Provide the [X, Y] coordinate of the cell's center where the given text is located.  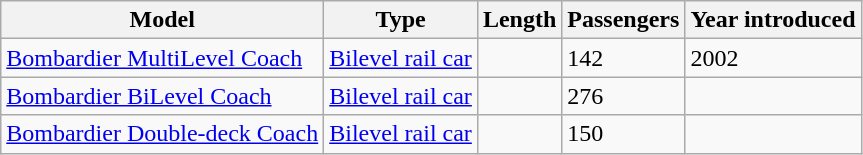
Length [519, 20]
Type [401, 20]
Bombardier MultiLevel Coach [162, 58]
142 [624, 58]
Bombardier Double-deck Coach [162, 134]
150 [624, 134]
Bombardier BiLevel Coach [162, 96]
Year introduced [773, 20]
2002 [773, 58]
276 [624, 96]
Passengers [624, 20]
Model [162, 20]
